Capture the cell that displays the provided text and extract its [X, Y] central coordinate. 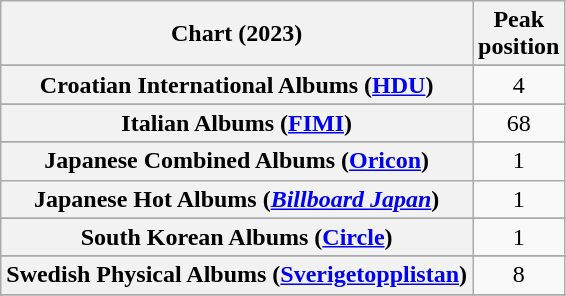
Italian Albums (FIMI) [237, 123]
Japanese Combined Albums (Oricon) [237, 161]
8 [519, 275]
Chart (2023) [237, 34]
Swedish Physical Albums (Sverigetopplistan) [237, 275]
68 [519, 123]
South Korean Albums (Circle) [237, 237]
Japanese Hot Albums (Billboard Japan) [237, 199]
Peakposition [519, 34]
4 [519, 85]
Croatian International Albums (HDU) [237, 85]
